Search for the cell housing the specified text and yield its [x, y] center coordinate. 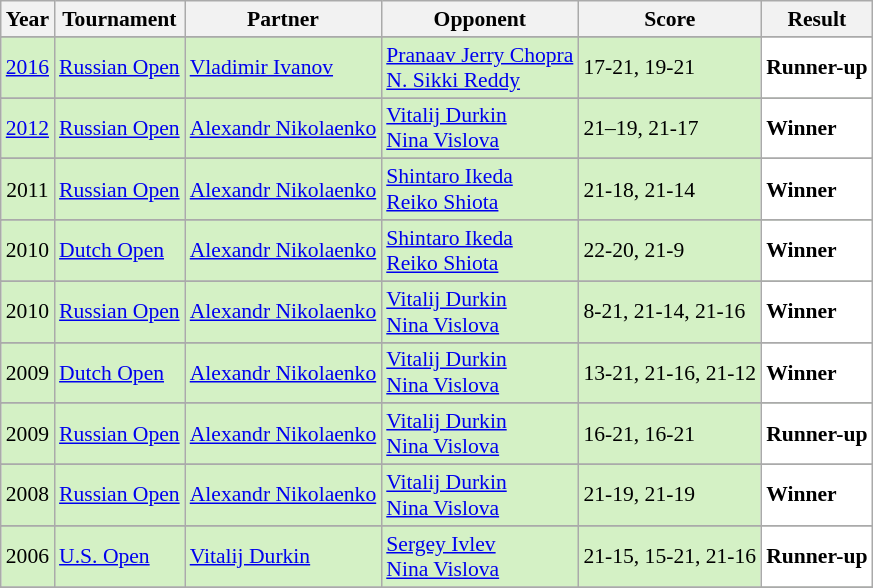
13-21, 21-16, 21-12 [670, 372]
Result [816, 19]
Score [670, 19]
2011 [28, 190]
2006 [28, 556]
2016 [28, 68]
Year [28, 19]
Vladimir Ivanov [284, 68]
Partner [284, 19]
21-18, 21-14 [670, 190]
Tournament [120, 19]
22-20, 21-9 [670, 250]
U.S. Open [120, 556]
Sergey Ivlev Nina Vislova [480, 556]
21-15, 15-21, 21-16 [670, 556]
17-21, 19-21 [670, 68]
21–19, 21-17 [670, 128]
Pranaav Jerry Chopra N. Sikki Reddy [480, 68]
Vitalij Durkin [284, 556]
Opponent [480, 19]
2008 [28, 496]
8-21, 21-14, 21-16 [670, 312]
2012 [28, 128]
21-19, 21-19 [670, 496]
16-21, 16-21 [670, 434]
